Capture the cell that displays the provided text and extract its [x, y] central coordinate. 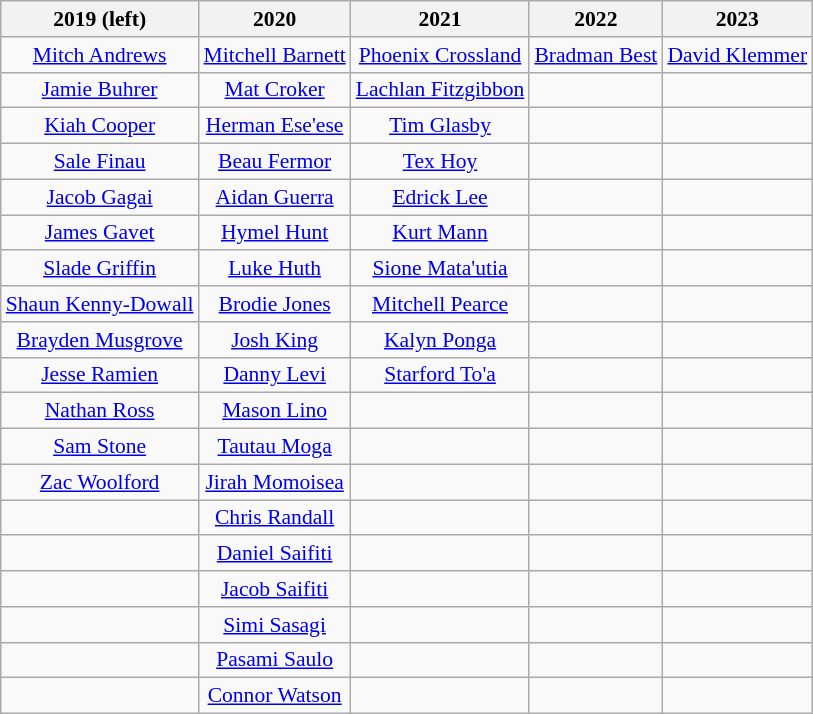
Chris Randall [275, 518]
Kiah Cooper [100, 126]
Mitch Andrews [100, 55]
David Klemmer [737, 55]
Pasami Saulo [275, 660]
Edrick Lee [440, 197]
2022 [596, 19]
2020 [275, 19]
Josh King [275, 340]
Jacob Gagai [100, 197]
Tex Hoy [440, 162]
Daniel Saifiti [275, 554]
Luke Huth [275, 269]
Mitchell Barnett [275, 55]
Jacob Saifiti [275, 589]
Connor Watson [275, 696]
Jamie Buhrer [100, 90]
Jesse Ramien [100, 375]
Sione Mata'utia [440, 269]
Phoenix Crossland [440, 55]
James Gavet [100, 233]
Mason Lino [275, 411]
Mat Croker [275, 90]
Brayden Musgrove [100, 340]
Sale Finau [100, 162]
Shaun Kenny-Dowall [100, 304]
Bradman Best [596, 55]
Hymel Hunt [275, 233]
Kalyn Ponga [440, 340]
Herman Ese'ese [275, 126]
Nathan Ross [100, 411]
Kurt Mann [440, 233]
Mitchell Pearce [440, 304]
Zac Woolford [100, 482]
Beau Fermor [275, 162]
Slade Griffin [100, 269]
Aidan Guerra [275, 197]
Lachlan Fitzgibbon [440, 90]
2023 [737, 19]
2019 (left) [100, 19]
Jirah Momoisea [275, 482]
2021 [440, 19]
Brodie Jones [275, 304]
Tautau Moga [275, 447]
Starford To'a [440, 375]
Sam Stone [100, 447]
Danny Levi [275, 375]
Simi Sasagi [275, 625]
Tim Glasby [440, 126]
